Determine the (x, y) coordinate at the center of the cell enclosing the given text.  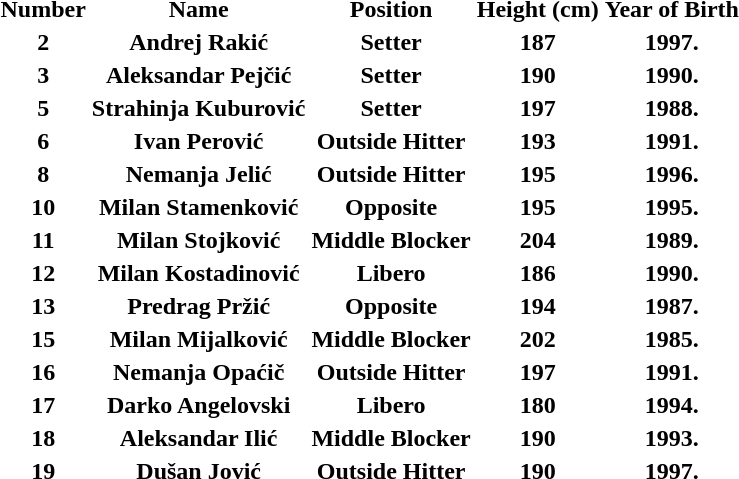
Milan Stamenković (198, 207)
Nemanja Opaćič (198, 372)
Strahinja Kuburović (198, 108)
Milan Stojković (198, 240)
186 (538, 273)
Predrag Pržić (198, 306)
Aleksandar Ilić (198, 438)
Milan Kostadinović (198, 273)
180 (538, 405)
Darko Angelovski (198, 405)
Milan Mijalković (198, 339)
187 (538, 42)
193 (538, 141)
Aleksandar Pejčić (198, 75)
Ivan Perović (198, 141)
202 (538, 339)
Andrej Rakić (198, 42)
194 (538, 306)
Nemanja Jelić (198, 174)
204 (538, 240)
